Search for the cell housing the specified text and yield its [x, y] center coordinate. 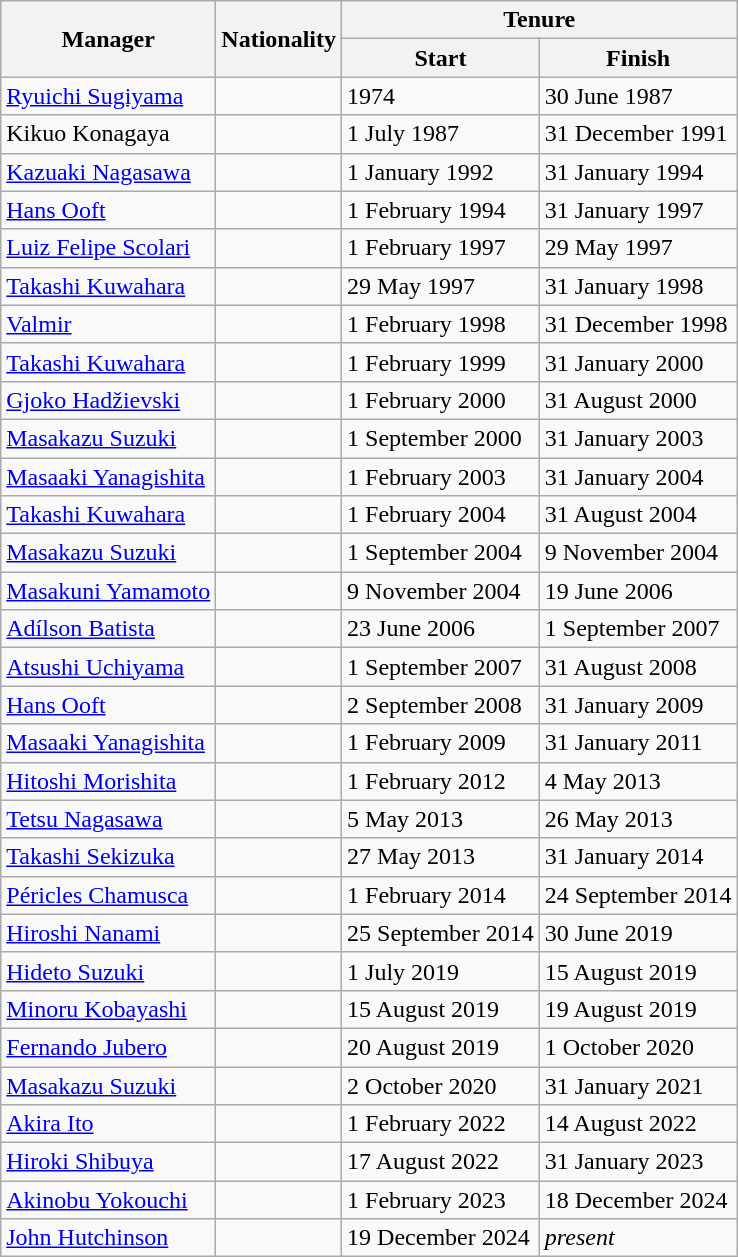
5 May 2013 [441, 819]
Tenure [540, 20]
Hitoshi Morishita [108, 781]
Hiroshi Nanami [108, 933]
Nationality [279, 39]
31 January 2009 [638, 705]
31 August 2004 [638, 515]
30 June 2019 [638, 933]
1 September 2000 [441, 438]
31 January 2000 [638, 362]
31 December 1991 [638, 134]
20 August 2019 [441, 1047]
26 May 2013 [638, 819]
1 October 2020 [638, 1047]
Hiroki Shibuya [108, 1162]
31 January 2011 [638, 743]
1 February 1998 [441, 324]
14 August 2022 [638, 1124]
31 August 2000 [638, 400]
31 January 1998 [638, 286]
Finish [638, 58]
1 February 2014 [441, 895]
1 February 2022 [441, 1124]
1 February 1994 [441, 210]
1 February 1999 [441, 362]
31 January 1994 [638, 172]
1 February 1997 [441, 248]
25 September 2014 [441, 933]
1 July 2019 [441, 971]
1 February 2012 [441, 781]
Adílson Batista [108, 629]
31 January 2021 [638, 1085]
27 May 2013 [441, 857]
Péricles Chamusca [108, 895]
Atsushi Uchiyama [108, 667]
31 January 2014 [638, 857]
31 August 2008 [638, 667]
1 July 1987 [441, 134]
Ryuichi Sugiyama [108, 96]
Tetsu Nagasawa [108, 819]
24 September 2014 [638, 895]
31 January 2004 [638, 477]
19 June 2006 [638, 591]
18 December 2024 [638, 1200]
31 January 2023 [638, 1162]
Masakuni Yamamoto [108, 591]
1 February 2009 [441, 743]
Gjoko Hadžievski [108, 400]
Kikuo Konagaya [108, 134]
19 August 2019 [638, 1009]
Valmir [108, 324]
1 February 2003 [441, 477]
4 May 2013 [638, 781]
Fernando Jubero [108, 1047]
30 June 1987 [638, 96]
present [638, 1238]
1974 [441, 96]
2 September 2008 [441, 705]
1 September 2004 [441, 553]
19 December 2024 [441, 1238]
Hideto Suzuki [108, 971]
1 February 2023 [441, 1200]
2 October 2020 [441, 1085]
Akira Ito [108, 1124]
Manager [108, 39]
31 December 1998 [638, 324]
1 January 1992 [441, 172]
23 June 2006 [441, 629]
Start [441, 58]
1 February 2000 [441, 400]
17 August 2022 [441, 1162]
31 January 1997 [638, 210]
Kazuaki Nagasawa [108, 172]
Takashi Sekizuka [108, 857]
1 February 2004 [441, 515]
31 January 2003 [638, 438]
Akinobu Yokouchi [108, 1200]
John Hutchinson [108, 1238]
Minoru Kobayashi [108, 1009]
Luiz Felipe Scolari [108, 248]
